Identify which cell holds the provided text, then report its [x, y] central coordinate. 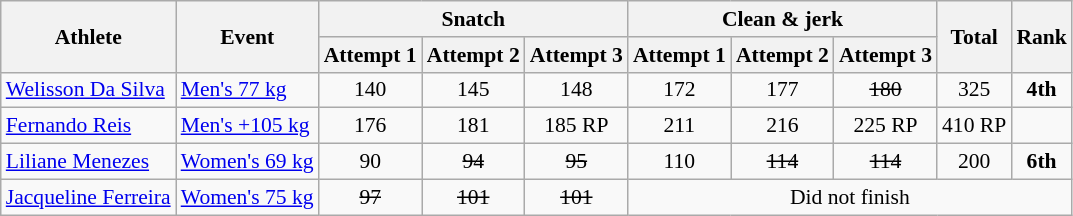
4th [1042, 90]
148 [576, 90]
Clean & jerk [782, 19]
Men's +105 kg [248, 126]
Welisson Da Silva [88, 90]
410 RP [974, 126]
225 RP [886, 126]
97 [370, 197]
177 [782, 90]
172 [680, 90]
Liliane Menezes [88, 162]
6th [1042, 162]
181 [474, 126]
145 [474, 90]
Men's 77 kg [248, 90]
216 [782, 126]
180 [886, 90]
Athlete [88, 36]
Jacqueline Ferreira [88, 197]
Rank [1042, 36]
211 [680, 126]
Snatch [474, 19]
Fernando Reis [88, 126]
Event [248, 36]
Total [974, 36]
Did not finish [850, 197]
110 [680, 162]
95 [576, 162]
140 [370, 90]
185 RP [576, 126]
Women's 69 kg [248, 162]
Women's 75 kg [248, 197]
94 [474, 162]
325 [974, 90]
200 [974, 162]
176 [370, 126]
90 [370, 162]
